Detect which cell encompasses the target text, then output its (x, y) center coordinate. 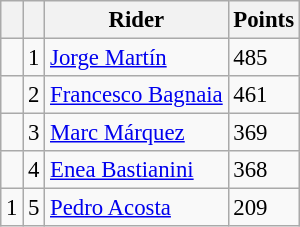
Francesco Bagnaia (136, 95)
369 (264, 133)
4 (34, 170)
485 (264, 58)
2 (34, 95)
Enea Bastianini (136, 170)
Points (264, 20)
461 (264, 95)
3 (34, 133)
Marc Márquez (136, 133)
368 (264, 170)
Jorge Martín (136, 58)
Rider (136, 20)
Pedro Acosta (136, 208)
209 (264, 208)
5 (34, 208)
